Return (X, Y) of the center of cell containing provided text 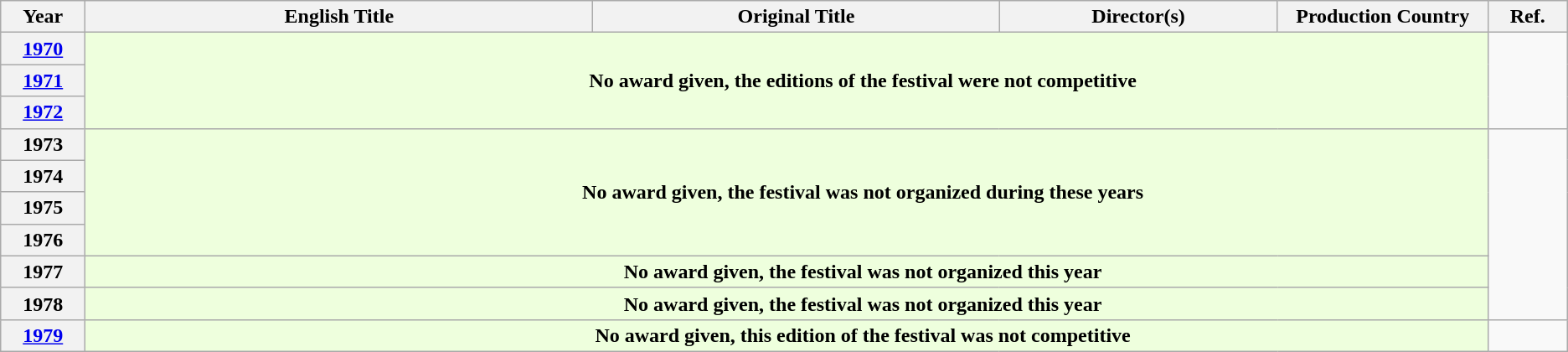
1977 (44, 272)
Director(s) (1138, 17)
Original Title (796, 17)
1971 (44, 80)
No award given, the festival was not organized during these years (787, 192)
Year (44, 17)
1974 (44, 176)
No award given, the editions of the festival were not competitive (787, 80)
1978 (44, 303)
English Title (339, 17)
Ref. (1528, 17)
1979 (44, 335)
1972 (44, 112)
1976 (44, 240)
No award given, this edition of the festival was not competitive (787, 335)
1973 (44, 144)
1970 (44, 49)
1975 (44, 208)
Production Country (1382, 17)
